Return the [x, y] coordinate for the center point of the cell that contains the specified text.  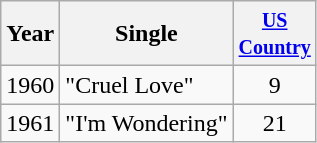
"I'm Wondering" [146, 123]
1960 [30, 85]
1961 [30, 123]
Year [30, 34]
Single [146, 34]
"Cruel Love" [146, 85]
US Country [274, 34]
9 [274, 85]
21 [274, 123]
